Search for the cell housing the specified text and yield its [X, Y] center coordinate. 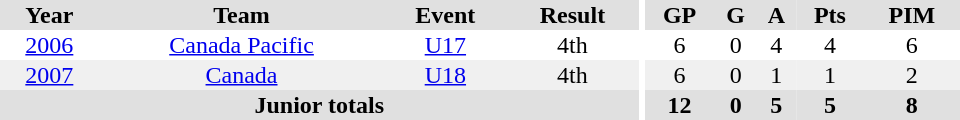
G [736, 15]
Junior totals [320, 105]
U18 [445, 75]
Team [242, 15]
U17 [445, 45]
Canada [242, 75]
8 [912, 105]
2007 [50, 75]
PIM [912, 15]
Result [572, 15]
Canada Pacific [242, 45]
2006 [50, 45]
Pts [830, 15]
2 [912, 75]
A [776, 15]
Event [445, 15]
GP [679, 15]
12 [679, 105]
Year [50, 15]
